Return the [X, Y] coordinate for the center point of the cell that contains the specified text.  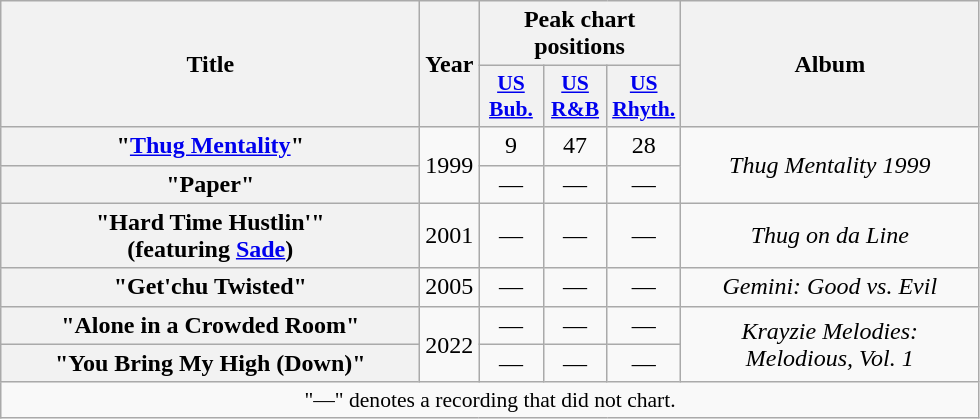
2001 [450, 236]
"Thug Mentality" [210, 146]
Year [450, 64]
"Alone in a Crowded Room" [210, 325]
1999 [450, 165]
Peak chart positions [580, 34]
USBub. [511, 96]
9 [511, 146]
Title [210, 64]
28 [644, 146]
2005 [450, 287]
47 [575, 146]
"—" denotes a recording that did not chart. [490, 400]
"Get'chu Twisted" [210, 287]
Krayzie Melodies: Melodious, Vol. 1 [830, 344]
Thug on da Line [830, 236]
Thug Mentality 1999 [830, 165]
"Hard Time Hustlin'"(featuring Sade) [210, 236]
"Paper" [210, 184]
2022 [450, 344]
Gemini: Good vs. Evil [830, 287]
USRhyth. [644, 96]
Album [830, 64]
USR&B [575, 96]
"You Bring My High (Down)" [210, 363]
